Provide the (x, y) coordinate of the cell's center where the given text is located.  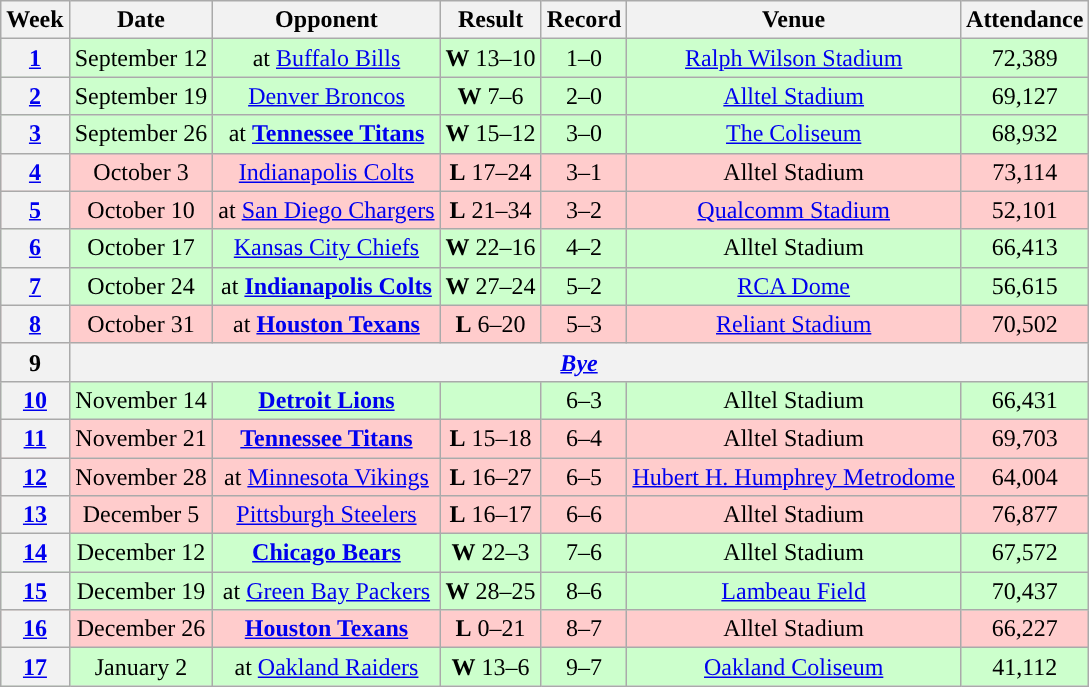
8–7 (584, 629)
5 (35, 210)
3–2 (584, 210)
W 22–3 (490, 553)
November 28 (141, 477)
September 26 (141, 134)
Chicago Bears (326, 553)
L 15–18 (490, 438)
October 10 (141, 210)
at Buffalo Bills (326, 58)
at Tennessee Titans (326, 134)
W 13–10 (490, 58)
8 (35, 324)
66,227 (1025, 629)
9–7 (584, 667)
9 (35, 362)
at Green Bay Packers (326, 591)
Week (35, 20)
The Coliseum (794, 134)
Reliant Stadium (794, 324)
69,127 (1025, 96)
1 (35, 58)
Ralph Wilson Stadium (794, 58)
6–4 (584, 438)
66,431 (1025, 400)
66,413 (1025, 248)
6–5 (584, 477)
10 (35, 400)
at Minnesota Vikings (326, 477)
14 (35, 553)
67,572 (1025, 553)
13 (35, 515)
70,437 (1025, 591)
11 (35, 438)
November 21 (141, 438)
at Oakland Raiders (326, 667)
7 (35, 286)
W 13–6 (490, 667)
Date (141, 20)
2 (35, 96)
8–6 (584, 591)
16 (35, 629)
Attendance (1025, 20)
December 19 (141, 591)
November 14 (141, 400)
Indianapolis Colts (326, 172)
15 (35, 591)
at Indianapolis Colts (326, 286)
Result (490, 20)
4–2 (584, 248)
5–3 (584, 324)
56,615 (1025, 286)
3–1 (584, 172)
at San Diego Chargers (326, 210)
70,502 (1025, 324)
Denver Broncos (326, 96)
W 7–6 (490, 96)
October 3 (141, 172)
3–0 (584, 134)
Pittsburgh Steelers (326, 515)
Kansas City Chiefs (326, 248)
W 15–12 (490, 134)
68,932 (1025, 134)
Houston Texans (326, 629)
6–3 (584, 400)
41,112 (1025, 667)
12 (35, 477)
December 12 (141, 553)
Tennessee Titans (326, 438)
September 19 (141, 96)
76,877 (1025, 515)
at Houston Texans (326, 324)
Bye (579, 362)
January 2 (141, 667)
September 12 (141, 58)
Oakland Coliseum (794, 667)
2–0 (584, 96)
October 24 (141, 286)
L 6–20 (490, 324)
December 5 (141, 515)
W 28–25 (490, 591)
6 (35, 248)
6–6 (584, 515)
5–2 (584, 286)
L 21–34 (490, 210)
7–6 (584, 553)
72,389 (1025, 58)
17 (35, 667)
Lambeau Field (794, 591)
4 (35, 172)
L 16–17 (490, 515)
Detroit Lions (326, 400)
Qualcomm Stadium (794, 210)
W 27–24 (490, 286)
December 26 (141, 629)
52,101 (1025, 210)
73,114 (1025, 172)
1–0 (584, 58)
Opponent (326, 20)
Record (584, 20)
RCA Dome (794, 286)
October 17 (141, 248)
W 22–16 (490, 248)
Venue (794, 20)
L 0–21 (490, 629)
69,703 (1025, 438)
L 17–24 (490, 172)
64,004 (1025, 477)
Hubert H. Humphrey Metrodome (794, 477)
3 (35, 134)
L 16–27 (490, 477)
October 31 (141, 324)
